Detect which cell encompasses the target text, then output its (X, Y) center coordinate. 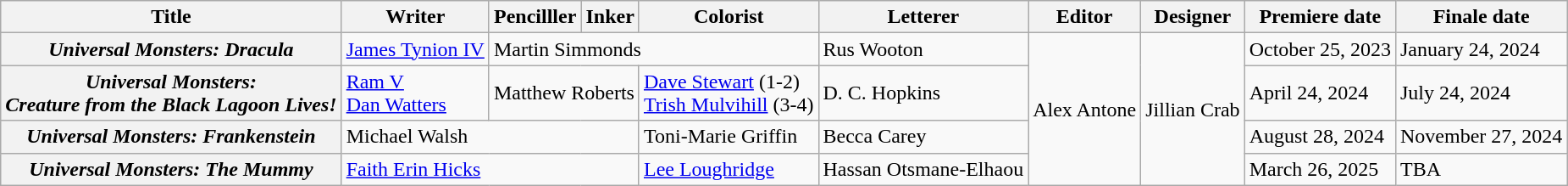
January 24, 2024 (1481, 49)
Jillian Crab (1193, 109)
Pencilller (535, 17)
Universal Monsters: Creature from the Black Lagoon Lives! (171, 93)
Lee Loughridge (729, 169)
August 28, 2024 (1320, 137)
D. C. Hopkins (923, 93)
Ram V Dan Watters (415, 93)
Designer (1193, 17)
November 27, 2024 (1481, 137)
Title (171, 17)
Premiere date (1320, 17)
Universal Monsters: Frankenstein (171, 137)
Letterer (923, 17)
Hassan Otsmane-Elhaou (923, 169)
Finale date (1481, 17)
Colorist (729, 17)
October 25, 2023 (1320, 49)
Martin Simmonds (654, 49)
March 26, 2025 (1320, 169)
Dave Stewart (1-2) Trish Mulvihill (3-4) (729, 93)
April 24, 2024 (1320, 93)
Universal Monsters: The Mummy (171, 169)
Alex Antone (1084, 109)
Toni-Marie Griffin (729, 137)
Rus Wooton (923, 49)
July 24, 2024 (1481, 93)
TBA (1481, 169)
Editor (1084, 17)
Faith Erin Hicks (490, 169)
Becca Carey (923, 137)
Matthew Roberts (564, 93)
James Tynion IV (415, 49)
Michael Walsh (490, 137)
Universal Monsters: Dracula (171, 49)
Inker (610, 17)
Writer (415, 17)
